Identify which cell holds the provided text, then report its [x, y] central coordinate. 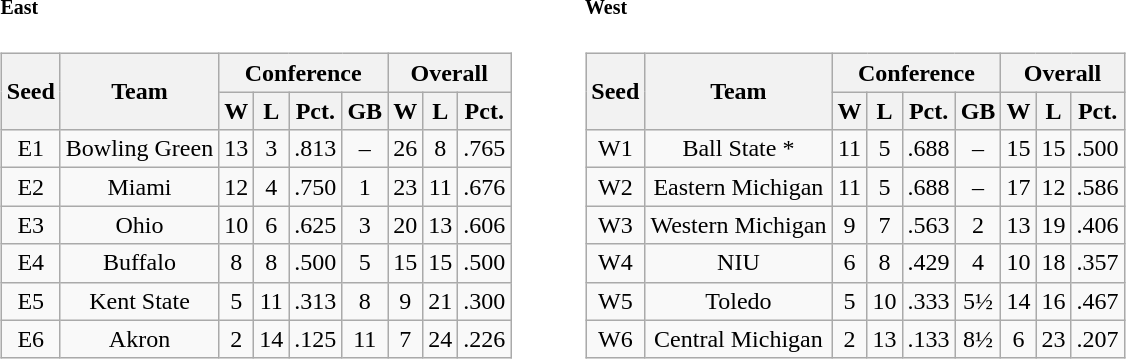
17 [1018, 187]
.406 [1098, 225]
26 [406, 149]
.765 [484, 149]
Central Michigan [738, 339]
Ohio [139, 225]
Kent State [139, 301]
.606 [484, 225]
NIU [738, 263]
5½ [978, 301]
.125 [316, 339]
Bowling Green [139, 149]
.813 [316, 149]
18 [1054, 263]
.133 [928, 339]
.676 [484, 187]
1 [365, 187]
W6 [616, 339]
.586 [1098, 187]
.750 [316, 187]
.300 [484, 301]
19 [1054, 225]
21 [440, 301]
Buffalo [139, 263]
24 [440, 339]
20 [406, 225]
8½ [978, 339]
.357 [1098, 263]
Western Michigan [738, 225]
.429 [928, 263]
.207 [1098, 339]
E5 [30, 301]
.333 [928, 301]
.313 [316, 301]
.625 [316, 225]
E2 [30, 187]
E6 [30, 339]
Toledo [738, 301]
.226 [484, 339]
.467 [1098, 301]
W1 [616, 149]
16 [1054, 301]
W3 [616, 225]
Ball State * [738, 149]
E4 [30, 263]
Eastern Michigan [738, 187]
E1 [30, 149]
W4 [616, 263]
Miami [139, 187]
W2 [616, 187]
.563 [928, 225]
E3 [30, 225]
W5 [616, 301]
Akron [139, 339]
